Identify which cell holds the provided text, then report its (X, Y) central coordinate. 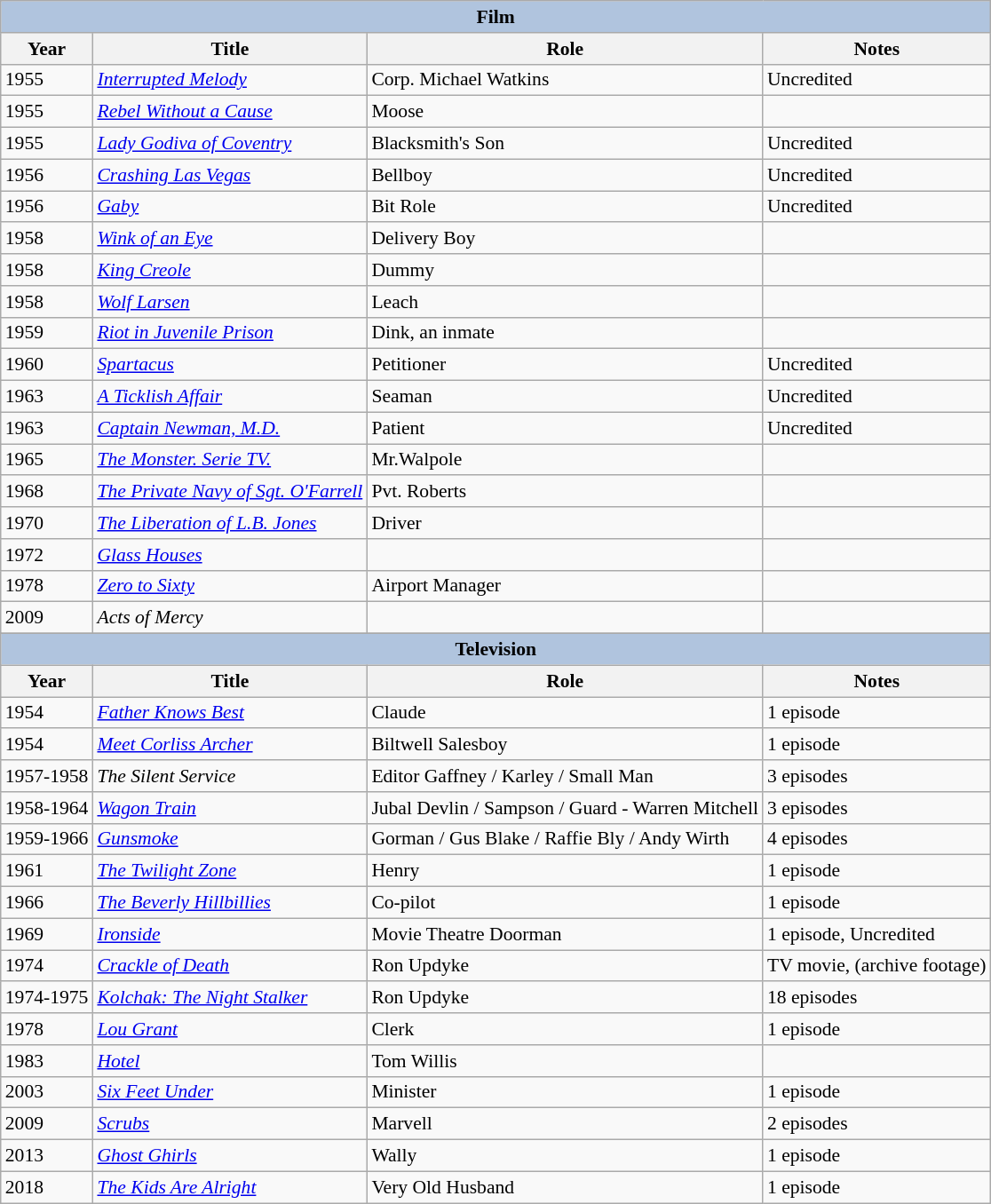
Wally (565, 1156)
The Silent Service (229, 776)
Rebel Without a Cause (229, 112)
The Private Navy of Sgt. O'Farrell (229, 492)
1974 (47, 966)
Crackle of Death (229, 966)
Television (495, 650)
Lady Godiva of Coventry (229, 144)
Movie Theatre Doorman (565, 934)
18 episodes (877, 998)
Jubal Devlin / Sampson / Guard - Warren Mitchell (565, 808)
Blacksmith's Son (565, 144)
Ghost Ghirls (229, 1156)
1966 (47, 903)
Moose (565, 112)
1961 (47, 871)
1959 (47, 333)
1968 (47, 492)
Henry (565, 871)
Leach (565, 302)
Gaby (229, 207)
The Twilight Zone (229, 871)
2018 (47, 1187)
Gunsmoke (229, 839)
Gorman / Gus Blake / Raffie Bly / Andy Wirth (565, 839)
Interrupted Melody (229, 80)
The Kids Are Alright (229, 1187)
Lou Grant (229, 1029)
TV movie, (archive footage) (877, 966)
Bit Role (565, 207)
Wolf Larsen (229, 302)
A Ticklish Affair (229, 397)
2 episodes (877, 1124)
1983 (47, 1061)
1974-1975 (47, 998)
Biltwell Salesboy (565, 745)
1960 (47, 365)
Very Old Husband (565, 1187)
The Liberation of L.B. Jones (229, 523)
1 episode, Uncredited (877, 934)
1970 (47, 523)
Kolchak: The Night Stalker (229, 998)
Glass Houses (229, 555)
Film (495, 17)
Claude (565, 713)
Crashing Las Vegas (229, 175)
Ironside (229, 934)
Hotel (229, 1061)
Petitioner (565, 365)
The Monster. Serie TV. (229, 460)
Zero to Sixty (229, 586)
Dink, an inmate (565, 333)
1972 (47, 555)
Dummy (565, 270)
Father Knows Best (229, 713)
1965 (47, 460)
Meet Corliss Archer (229, 745)
Pvt. Roberts (565, 492)
Delivery Boy (565, 239)
Airport Manager (565, 586)
Seaman (565, 397)
Driver (565, 523)
Patient (565, 428)
Editor Gaffney / Karley / Small Man (565, 776)
1957-1958 (47, 776)
1969 (47, 934)
The Beverly Hillbillies (229, 903)
Minister (565, 1092)
Clerk (565, 1029)
Tom Willis (565, 1061)
Six Feet Under (229, 1092)
Riot in Juvenile Prison (229, 333)
Mr.Walpole (565, 460)
4 episodes (877, 839)
King Creole (229, 270)
Corp. Michael Watkins (565, 80)
2003 (47, 1092)
Bellboy (565, 175)
Scrubs (229, 1124)
Spartacus (229, 365)
1959-1966 (47, 839)
Captain Newman, M.D. (229, 428)
2013 (47, 1156)
1958-1964 (47, 808)
Marvell (565, 1124)
Wink of an Eye (229, 239)
Wagon Train (229, 808)
Acts of Mercy (229, 618)
Co-pilot (565, 903)
